Pinpoint the cell where the given text exists, returning its (x, y) midpoint coordinate. 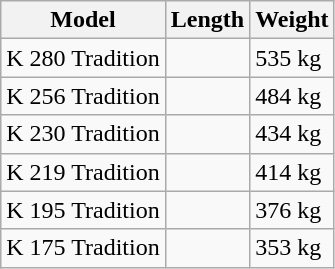
414 kg (292, 172)
K 195 Tradition (83, 210)
Length (207, 20)
434 kg (292, 134)
K 280 Tradition (83, 58)
K 175 Tradition (83, 248)
Model (83, 20)
Weight (292, 20)
484 kg (292, 96)
K 219 Tradition (83, 172)
535 kg (292, 58)
353 kg (292, 248)
K 230 Tradition (83, 134)
376 kg (292, 210)
K 256 Tradition (83, 96)
